Return the [X, Y] coordinate for the center point of the cell that contains the specified text.  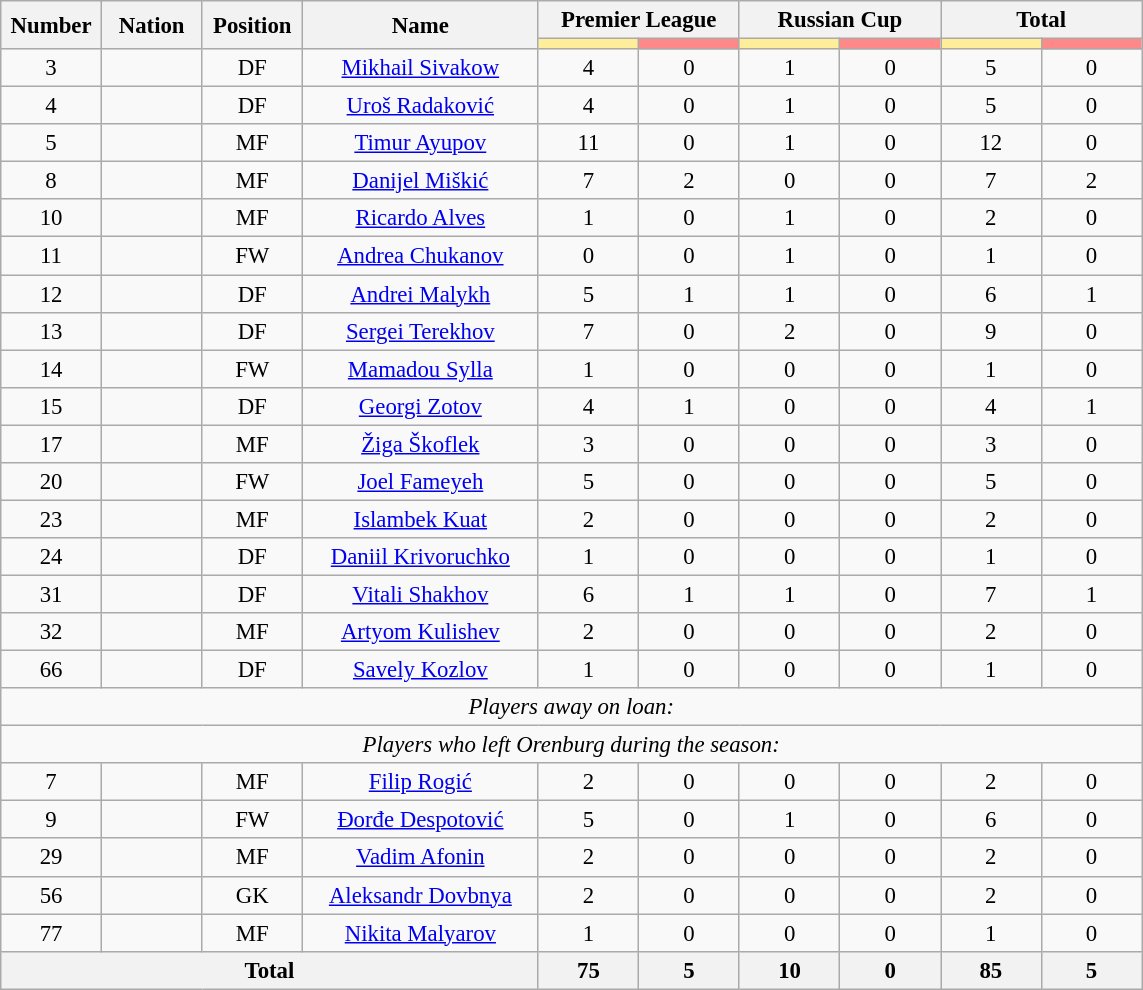
85 [990, 970]
20 [52, 482]
Position [252, 25]
Andrea Chukanov [421, 256]
Artyom Kulishev [421, 632]
Joel Fameyeh [421, 482]
Daniil Krivoruchko [421, 557]
13 [52, 331]
56 [52, 895]
8 [52, 181]
77 [52, 933]
Nikita Malyarov [421, 933]
Filip Rogić [421, 782]
Nation [152, 25]
29 [52, 858]
Islambek Kuat [421, 519]
66 [52, 670]
Players away on loan: [572, 707]
Mikhail Sivakow [421, 68]
Mamadou Sylla [421, 369]
Vadim Afonin [421, 858]
Vitali Shakhov [421, 594]
Sergei Terekhov [421, 331]
Uroš Radaković [421, 106]
Players who left Orenburg during the season: [572, 745]
23 [52, 519]
Ricardo Alves [421, 219]
Number [52, 25]
Žiga Škoflek [421, 444]
Timur Ayupov [421, 143]
31 [52, 594]
Danijel Miškić [421, 181]
15 [52, 406]
32 [52, 632]
Georgi Zotov [421, 406]
Premier League [638, 20]
Name [421, 25]
GK [252, 895]
17 [52, 444]
14 [52, 369]
75 [588, 970]
Russian Cup [840, 20]
Andrei Malykh [421, 294]
Aleksandr Dovbnya [421, 895]
Savely Kozlov [421, 670]
Đorđe Despotović [421, 820]
24 [52, 557]
